Detect which cell encompasses the target text, then output its [x, y] center coordinate. 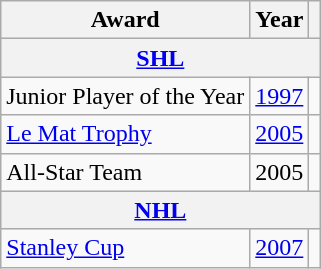
NHL [160, 210]
2007 [280, 248]
SHL [160, 58]
1997 [280, 96]
Stanley Cup [126, 248]
Year [280, 20]
All-Star Team [126, 172]
Junior Player of the Year [126, 96]
Award [126, 20]
Le Mat Trophy [126, 134]
